Find where the given text appears and provide that cell's center as [X, Y] coordinate. 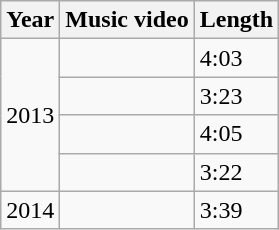
3:23 [236, 96]
4:05 [236, 134]
3:22 [236, 172]
Length [236, 20]
2013 [30, 115]
2014 [30, 210]
Music video [127, 20]
Year [30, 20]
3:39 [236, 210]
4:03 [236, 58]
